Detect which cell encompasses the target text, then output its [X, Y] center coordinate. 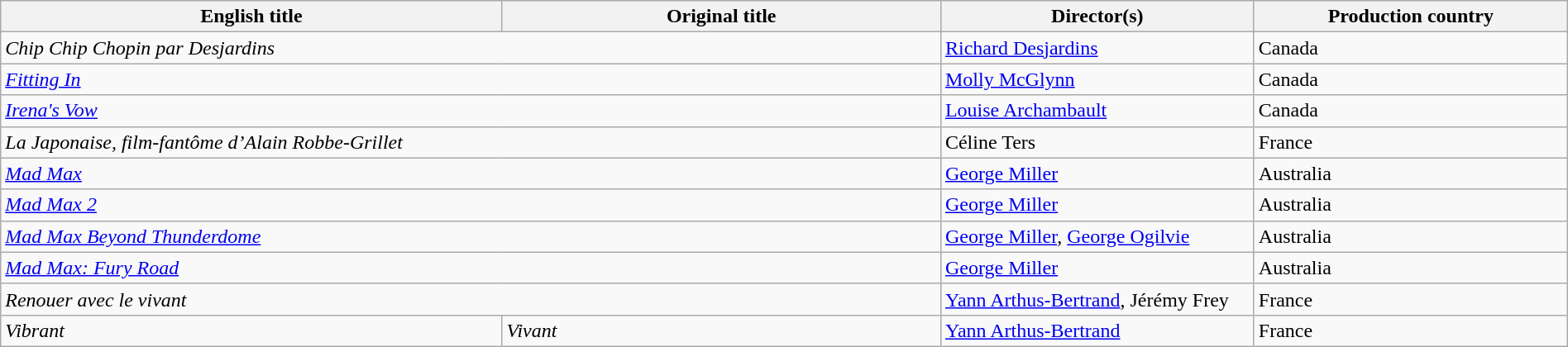
George Miller, George Ogilvie [1097, 236]
Original title [721, 17]
Molly McGlynn [1097, 79]
Céline Ters [1097, 142]
Vivant [721, 330]
Yann Arthus-Bertrand [1097, 330]
Renouer avec le vivant [471, 299]
Mad Max 2 [471, 205]
Director(s) [1097, 17]
Yann Arthus-Bertrand, Jérémy Frey [1097, 299]
Chip Chip Chopin par Desjardins [471, 48]
Production country [1411, 17]
Mad Max Beyond Thunderdome [471, 236]
Irena's Vow [471, 111]
Mad Max [471, 173]
Mad Max: Fury Road [471, 268]
Richard Desjardins [1097, 48]
Vibrant [251, 330]
La Japonaise, film-fantôme d’Alain Robbe-Grillet [471, 142]
English title [251, 17]
Louise Archambault [1097, 111]
Fitting In [471, 79]
